Identify which cell holds the provided text, then report its [x, y] central coordinate. 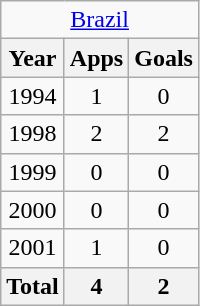
Total [33, 286]
4 [96, 286]
Apps [96, 58]
Year [33, 58]
2000 [33, 210]
Goals [164, 58]
1998 [33, 134]
1994 [33, 96]
2001 [33, 248]
1999 [33, 172]
Brazil [100, 20]
